Detect which cell encompasses the target text, then output its [X, Y] center coordinate. 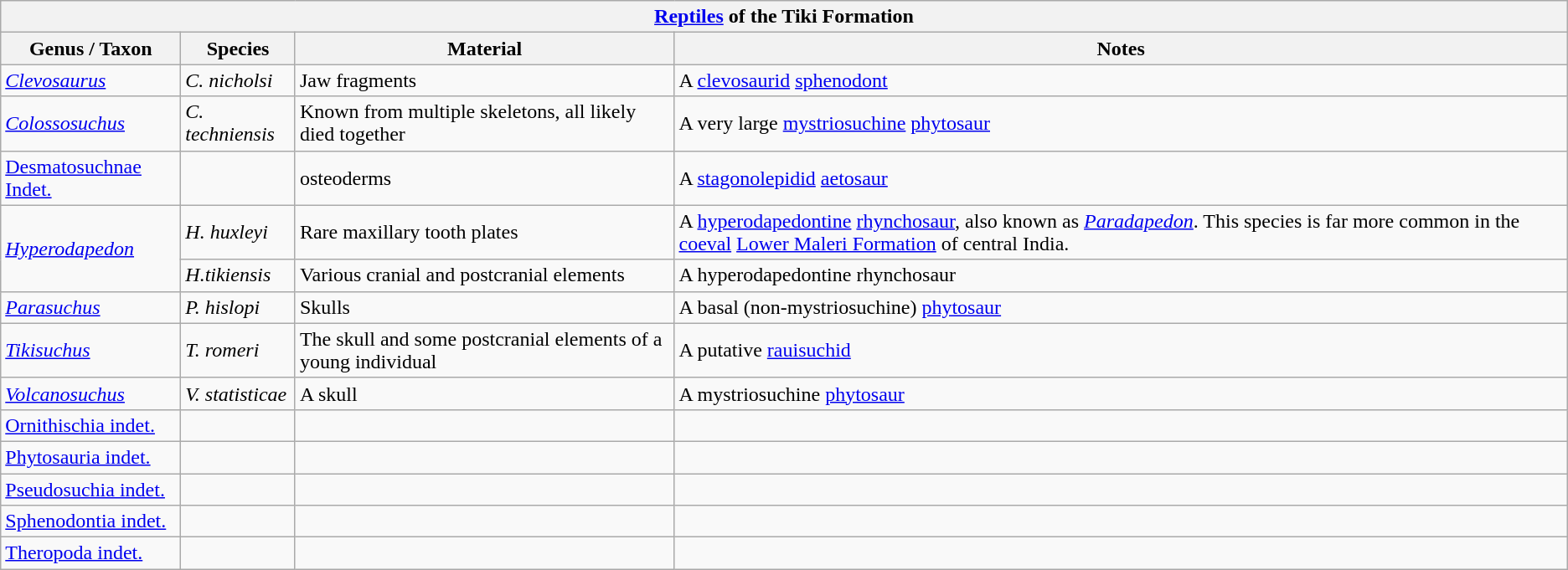
Skulls [484, 307]
H. huxleyi [238, 233]
Notes [1121, 49]
V. statisticae [238, 393]
T. romeri [238, 350]
A putative rauisuchid [1121, 350]
Genus / Taxon [90, 49]
Rare maxillary tooth plates [484, 233]
A hyperodapedontine rhynchosaur [1121, 275]
C. nicholsi [238, 80]
P. hislopi [238, 307]
Phytosauria indet. [90, 457]
The skull and some postcranial elements of a young individual [484, 350]
A stagonolepidid aetosaur [1121, 177]
A basal (non-mystriosuchine) phytosaur [1121, 307]
Colossosuchus [90, 124]
Jaw fragments [484, 80]
Sphenodontia indet. [90, 521]
A skull [484, 393]
A mystriosuchine phytosaur [1121, 393]
Known from multiple skeletons, all likely died together [484, 124]
Reptiles of the Tiki Formation [784, 17]
Tikisuchus [90, 350]
Parasuchus [90, 307]
A very large mystriosuchine phytosaur [1121, 124]
Species [238, 49]
osteoderms [484, 177]
Clevosaurus [90, 80]
C. techniensis [238, 124]
Various cranial and postcranial elements [484, 275]
H.tikiensis [238, 275]
Pseudosuchia indet. [90, 490]
Volcanosuchus [90, 393]
Hyperodapedon [90, 248]
Desmatosuchnae Indet. [90, 177]
Theropoda indet. [90, 553]
A clevosaurid sphenodont [1121, 80]
A hyperodapedontine rhynchosaur, also known as Paradapedon. This species is far more common in the coeval Lower Maleri Formation of central India. [1121, 233]
Material [484, 49]
Ornithischia indet. [90, 425]
